Provide the (x, y) coordinate of the cell's center where the given text is located.  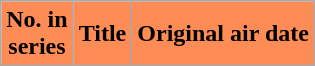
Title (102, 34)
Original air date (224, 34)
No. inseries (37, 34)
